Return (x, y) of the center of cell containing provided text 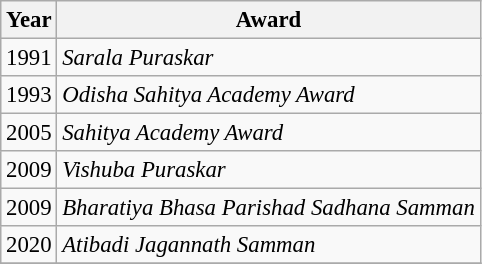
Vishuba Puraskar (268, 170)
1991 (29, 58)
Year (29, 20)
Odisha Sahitya Academy Award (268, 95)
Bharatiya Bhasa Parishad Sadhana Samman (268, 208)
1993 (29, 95)
Sahitya Academy Award (268, 133)
Sarala Puraskar (268, 58)
2005 (29, 133)
Atibadi Jagannath Samman (268, 245)
2020 (29, 245)
Award (268, 20)
